Locate the cell with the specified text and output its (x, y) center coordinate. 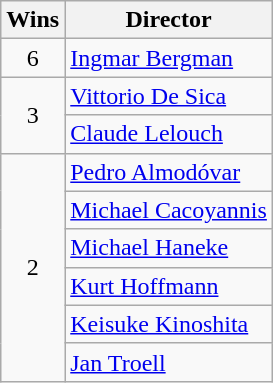
Director (169, 20)
Wins (33, 20)
3 (33, 115)
Pedro Almodóvar (169, 172)
Kurt Hoffmann (169, 286)
Michael Haneke (169, 248)
Vittorio De Sica (169, 96)
Claude Lelouch (169, 134)
Ingmar Bergman (169, 58)
Michael Cacoyannis (169, 210)
2 (33, 267)
Keisuke Kinoshita (169, 324)
Jan Troell (169, 362)
6 (33, 58)
